Scan for the cell matching the given text and deliver its (x, y) coordinate at center. 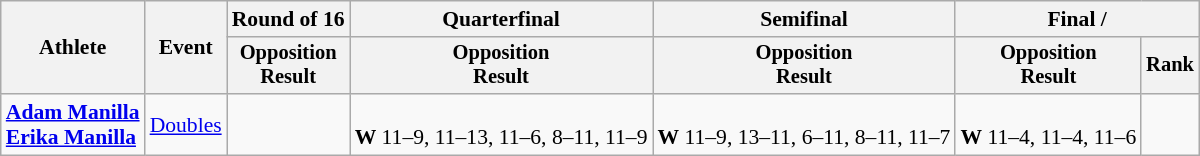
Adam ManillaErika Manilla (73, 124)
Final / (1076, 19)
Athlete (73, 48)
W 11–9, 13–11, 6–11, 8–11, 11–7 (804, 124)
Event (186, 48)
Quarterfinal (502, 19)
W 11–9, 11–13, 11–6, 8–11, 11–9 (502, 124)
Doubles (186, 124)
Round of 16 (288, 19)
Semifinal (804, 19)
Rank (1170, 66)
W 11–4, 11–4, 11–6 (1048, 124)
